Capture the cell that displays the provided text and extract its (X, Y) central coordinate. 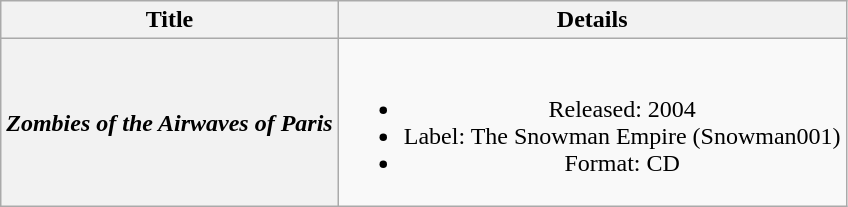
Released: 2004Label: The Snowman Empire (Snowman001)Format: CD (592, 122)
Details (592, 20)
Zombies of the Airwaves of Paris (170, 122)
Title (170, 20)
